Detect which cell encompasses the target text, then output its (X, Y) center coordinate. 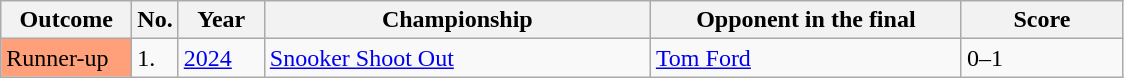
2024 (221, 58)
Score (1042, 20)
Runner-up (66, 58)
Opponent in the final (806, 20)
1. (155, 58)
Snooker Shoot Out (457, 58)
Championship (457, 20)
Tom Ford (806, 58)
Outcome (66, 20)
Year (221, 20)
0–1 (1042, 58)
No. (155, 20)
